Output the (x, y) coordinate of the center of the cell containing the given text.  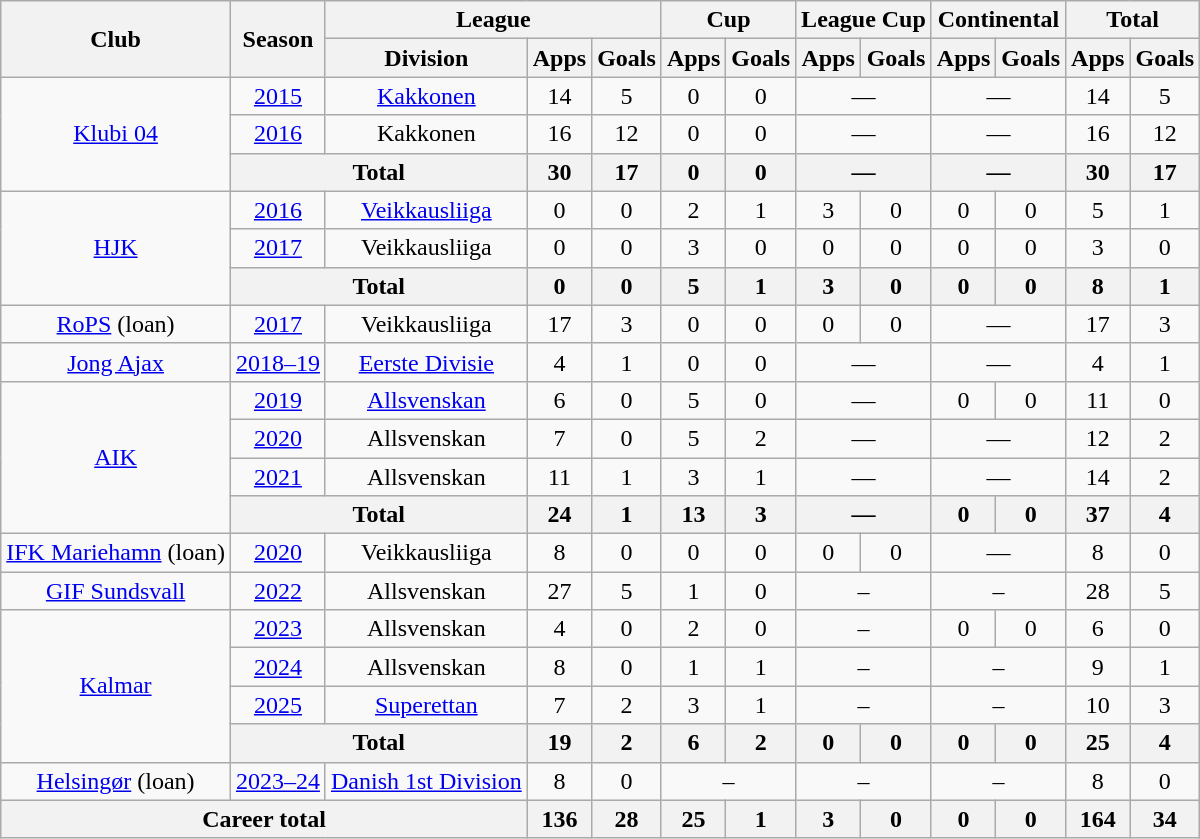
Kalmar (116, 686)
2018–19 (278, 362)
19 (559, 743)
Club (116, 39)
RoPS (loan) (116, 324)
10 (1098, 705)
Season (278, 39)
IFK Mariehamn (loan) (116, 553)
Danish 1st Division (426, 781)
9 (1098, 667)
League Cup (864, 20)
24 (559, 515)
GIF Sundsvall (116, 591)
Superettan (426, 705)
Eerste Divisie (426, 362)
27 (559, 591)
Cup (728, 20)
2025 (278, 705)
Division (426, 58)
Continental (998, 20)
2022 (278, 591)
2023 (278, 629)
Helsingør (loan) (116, 781)
2019 (278, 400)
2015 (278, 96)
34 (1165, 819)
Career total (264, 819)
164 (1098, 819)
2021 (278, 477)
League (493, 20)
2023–24 (278, 781)
Klubi 04 (116, 134)
2024 (278, 667)
HJK (116, 248)
13 (693, 515)
37 (1098, 515)
Jong Ajax (116, 362)
136 (559, 819)
AIK (116, 457)
